For the text-containing cell, return its midpoint in [x, y] coordinate format. 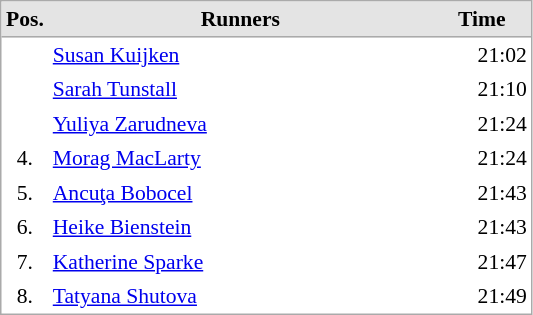
Tatyana Shutova [240, 296]
Katherine Sparke [240, 261]
Heike Bienstein [240, 227]
4. [26, 158]
5. [26, 193]
6. [26, 227]
8. [26, 296]
Sarah Tunstall [240, 89]
21:02 [482, 55]
Time [482, 20]
Pos. [26, 20]
Morag MacLarty [240, 158]
Ancuţa Bobocel [240, 193]
7. [26, 261]
21:47 [482, 261]
21:49 [482, 296]
Yuliya Zarudneva [240, 123]
Susan Kuijken [240, 55]
21:10 [482, 89]
Runners [240, 20]
